Output the (X, Y) coordinate of the center of the cell containing the given text.  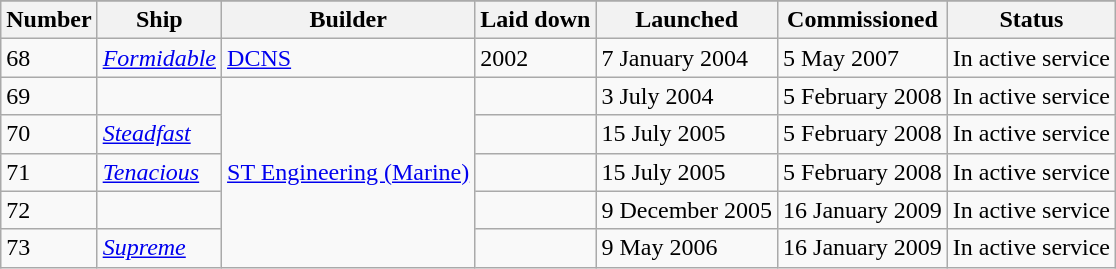
Formidable (159, 58)
9 May 2006 (687, 248)
Commissioned (863, 20)
68 (49, 58)
72 (49, 210)
DCNS (348, 58)
71 (49, 172)
9 December 2005 (687, 210)
ST Engineering (Marine) (348, 172)
Ship (159, 20)
73 (49, 248)
7 January 2004 (687, 58)
5 May 2007 (863, 58)
Builder (348, 20)
2002 (536, 58)
3 July 2004 (687, 96)
Launched (687, 20)
69 (49, 96)
Number (49, 20)
Supreme (159, 248)
Laid down (536, 20)
Steadfast (159, 134)
70 (49, 134)
Status (1031, 20)
Tenacious (159, 172)
